Return the [x, y] coordinate for the center point of the cell that contains the specified text.  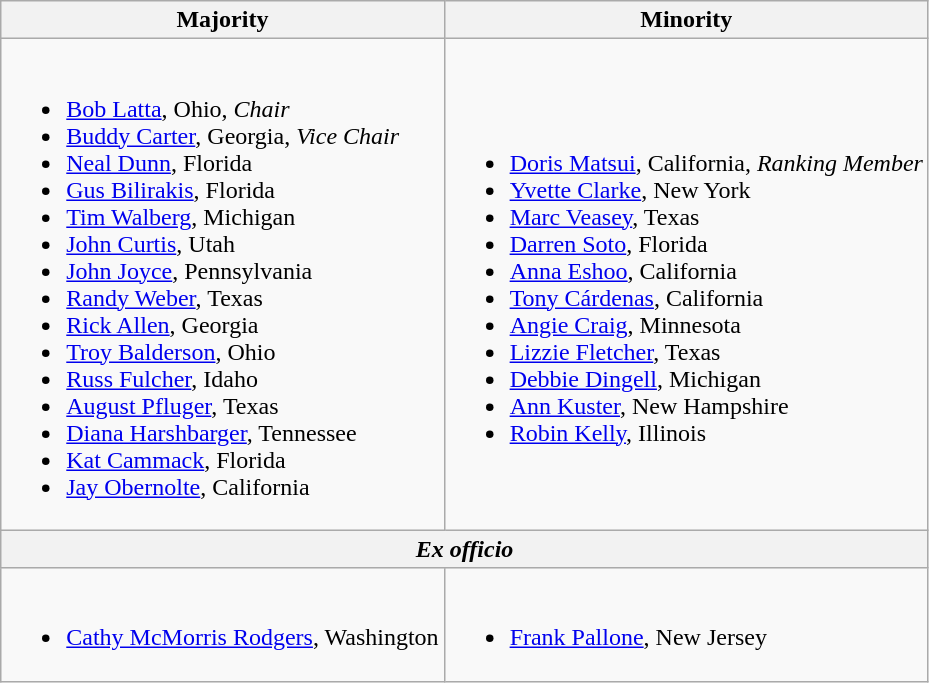
Majority [222, 20]
Minority [686, 20]
Cathy McMorris Rodgers, Washington [222, 624]
Ex officio [465, 549]
Frank Pallone, New Jersey [686, 624]
